Return [X, Y] of the center of cell containing provided text 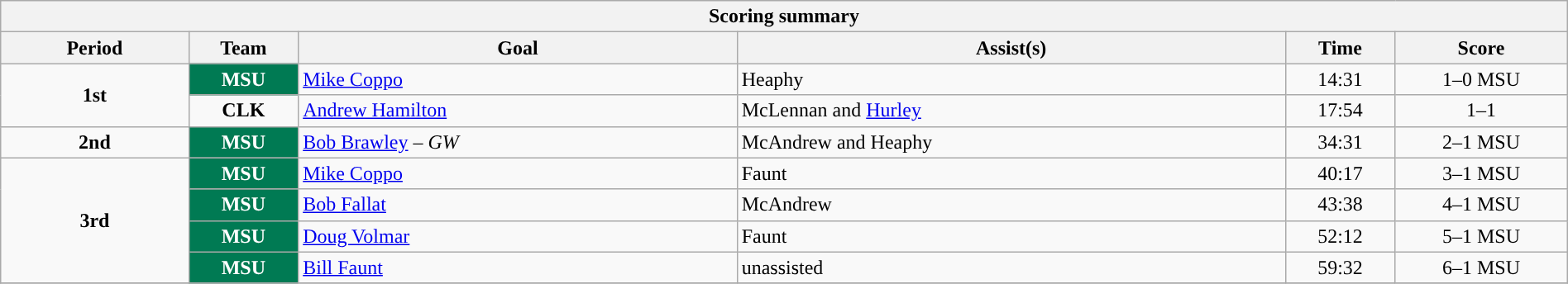
Scoring summary [784, 17]
Doug Volmar [518, 236]
Goal [518, 48]
17:54 [1340, 111]
3–1 MSU [1481, 173]
40:17 [1340, 173]
34:31 [1340, 142]
1st [94, 95]
59:32 [1340, 267]
52:12 [1340, 236]
Team [243, 48]
6–1 MSU [1481, 267]
McAndrew and Heaphy [1011, 142]
Bob Brawley – GW [518, 142]
2–1 MSU [1481, 142]
unassisted [1011, 267]
2nd [94, 142]
Assist(s) [1011, 48]
Period [94, 48]
Andrew Hamilton [518, 111]
Time [1340, 48]
43:38 [1340, 205]
McLennan and Hurley [1011, 111]
Score [1481, 48]
McAndrew [1011, 205]
1–1 [1481, 111]
5–1 MSU [1481, 236]
4–1 MSU [1481, 205]
Bill Faunt [518, 267]
Heaphy [1011, 79]
CLK [243, 111]
3rd [94, 220]
14:31 [1340, 79]
1–0 MSU [1481, 79]
Bob Fallat [518, 205]
